Provide the [X, Y] coordinate of the cell's center where the given text is located.  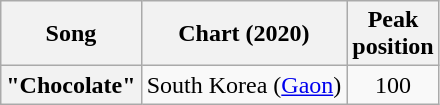
Song [71, 34]
Peakposition [393, 34]
100 [393, 85]
Chart (2020) [244, 34]
"Chocolate" [71, 85]
South Korea (Gaon) [244, 85]
